Provide the [X, Y] coordinate of the cell's center where the given text is located.  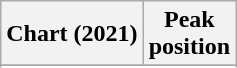
Peakposition [189, 34]
Chart (2021) [72, 34]
